For the text-containing cell, return its midpoint in [X, Y] coordinate format. 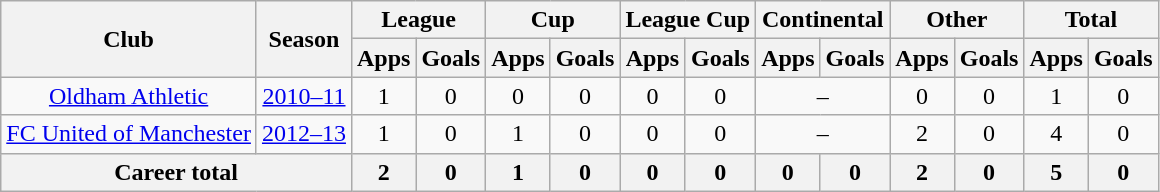
League [418, 20]
FC United of Manchester [129, 134]
Continental [823, 20]
Oldham Athletic [129, 96]
Cup [553, 20]
4 [1056, 134]
League Cup [688, 20]
5 [1056, 172]
Other [957, 20]
Club [129, 39]
2010–11 [304, 96]
Total [1091, 20]
2012–13 [304, 134]
Season [304, 39]
Career total [176, 172]
